Return the [X, Y] coordinate for the center point of the cell that contains the specified text.  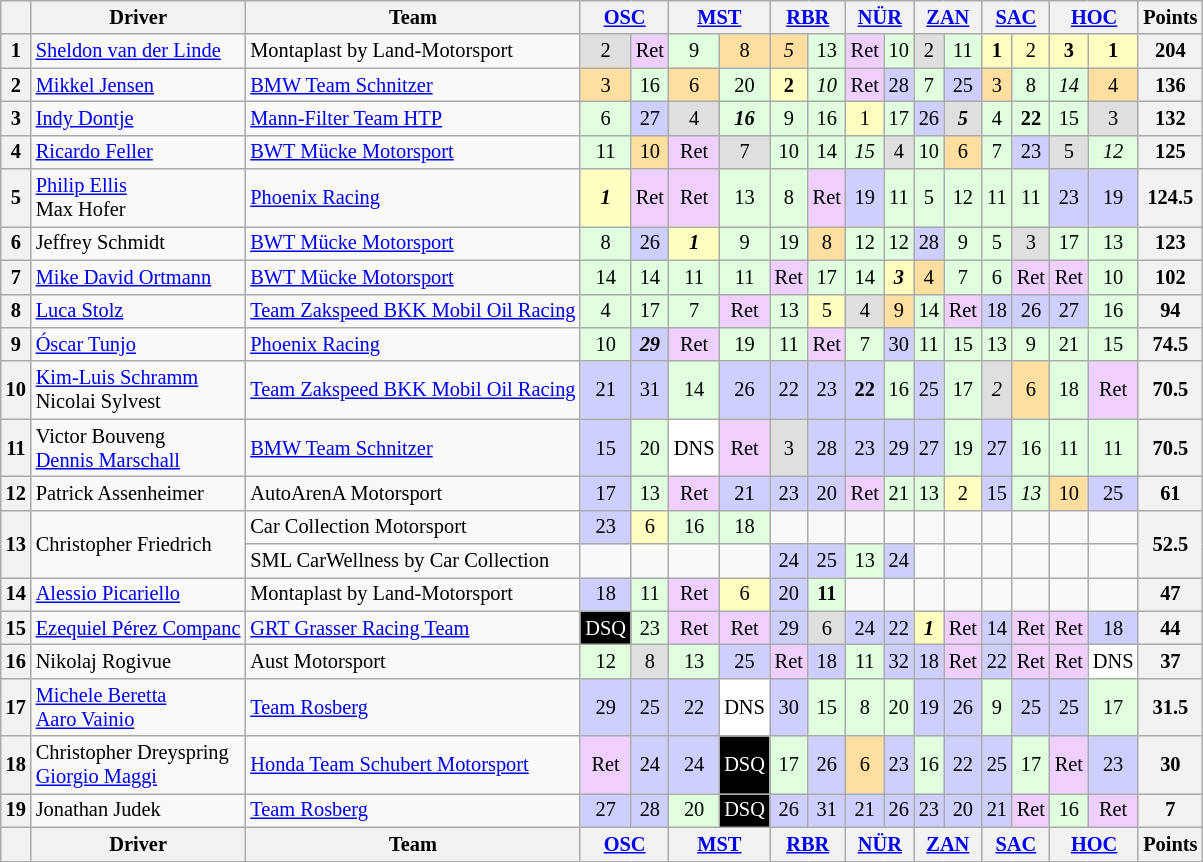
124.5 [1170, 198]
204 [1170, 51]
Victor Bouveng Dennis Marschall [138, 448]
Mikkel Jensen [138, 85]
Mann-Filter Team HTP [412, 118]
136 [1170, 85]
Sheldon van der Linde [138, 51]
Ricardo Feller [138, 152]
Car Collection Motorsport [412, 527]
Ezequiel Pérez Companc [138, 628]
Mike David Ortmann [138, 277]
61 [1170, 493]
Indy Dontje [138, 118]
SML CarWellness by Car Collection [412, 561]
74.5 [1170, 344]
52.5 [1170, 544]
31.5 [1170, 707]
Jeffrey Schmidt [138, 243]
Christopher Dreyspring Giorgio Maggi [138, 765]
Alessio Picariello [138, 594]
AutoArenA Motorsport [412, 493]
Patrick Assenheimer [138, 493]
Óscar Tunjo [138, 344]
Christopher Friedrich [138, 544]
Aust Motorsport [412, 661]
GRT Grasser Racing Team [412, 628]
Philip Ellis Max Hofer [138, 198]
47 [1170, 594]
44 [1170, 628]
123 [1170, 243]
Nikolaj Rogivue [138, 661]
102 [1170, 277]
94 [1170, 311]
Kim-Luis Schramm Nicolai Sylvest [138, 390]
125 [1170, 152]
37 [1170, 661]
32 [899, 661]
Luca Stolz [138, 311]
132 [1170, 118]
Jonathan Judek [138, 810]
Honda Team Schubert Motorsport [412, 765]
Michele Beretta Aaro Vainio [138, 707]
